Return [X, Y] of the center of cell containing provided text 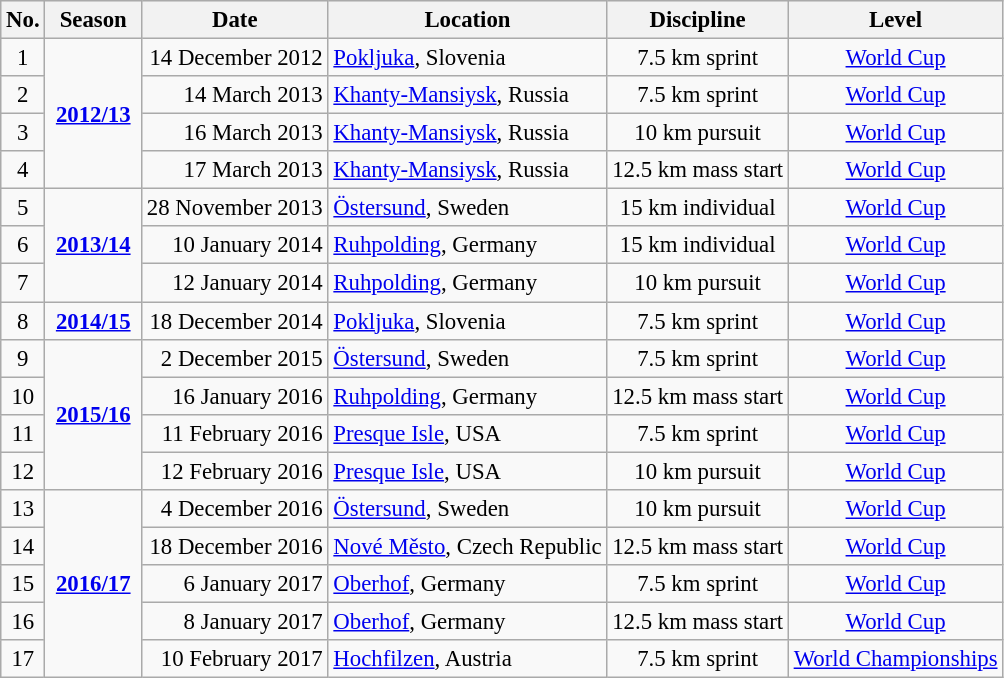
14 March 2013 [235, 95]
Level [895, 20]
17 [23, 659]
18 December 2016 [235, 546]
4 [23, 170]
Nové Město, Czech Republic [468, 546]
17 March 2013 [235, 170]
2015/16 [94, 414]
12 [23, 471]
Hochfilzen, Austria [468, 659]
Location [468, 20]
Season [94, 20]
6 January 2017 [235, 584]
3 [23, 133]
14 December 2012 [235, 58]
9 [23, 358]
2 December 2015 [235, 358]
4 December 2016 [235, 509]
10 February 2017 [235, 659]
12 February 2016 [235, 471]
7 [23, 283]
18 December 2014 [235, 321]
16 March 2013 [235, 133]
2014/15 [94, 321]
8 January 2017 [235, 621]
13 [23, 509]
11 February 2016 [235, 433]
Date [235, 20]
10 January 2014 [235, 245]
1 [23, 58]
Discipline [698, 20]
2012/13 [94, 114]
15 [23, 584]
16 January 2016 [235, 396]
World Championships [895, 659]
28 November 2013 [235, 208]
6 [23, 245]
No. [23, 20]
14 [23, 546]
5 [23, 208]
2016/17 [94, 584]
11 [23, 433]
12 January 2014 [235, 283]
16 [23, 621]
2 [23, 95]
2013/14 [94, 246]
8 [23, 321]
10 [23, 396]
